Return [X, Y] of the center of cell containing provided text 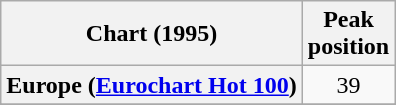
Peakposition [348, 34]
Chart (1995) [152, 34]
Europe (Eurochart Hot 100) [152, 85]
39 [348, 85]
